Output the [x, y] coordinate of the center of the cell containing the given text.  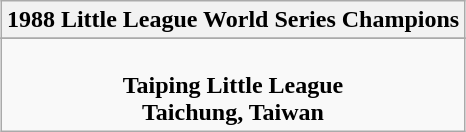
1988 Little League World Series Champions [232, 20]
Taiping Little LeagueTaichung, Taiwan [232, 85]
